Identify which cell holds the provided text, then report its [X, Y] central coordinate. 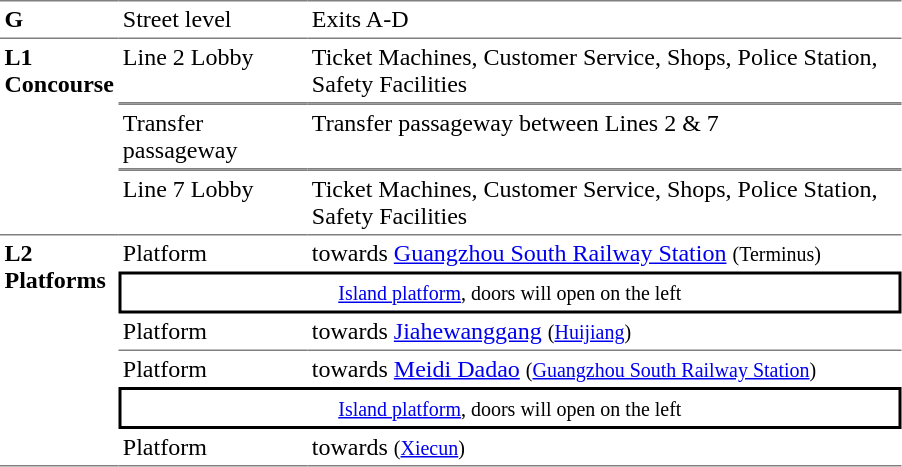
Line 2 Lobby [212, 71]
Street level [212, 19]
towards Jiahewanggang (Huijiang) [604, 333]
Transfer passageway [212, 137]
G [59, 19]
Line 7 Lobby [212, 203]
Transfer passageway between Lines 2 & 7 [604, 137]
towards (Xiecun) [604, 448]
L2Platforms [59, 352]
Exits A-D [604, 19]
towards Meidi Dadao (Guangzhou South Railway Station) [604, 369]
towards Guangzhou South Railway Station (Terminus) [604, 254]
L1Concourse [59, 137]
